Extract the [x, y] coordinate from the center of the cell holding the provided text.  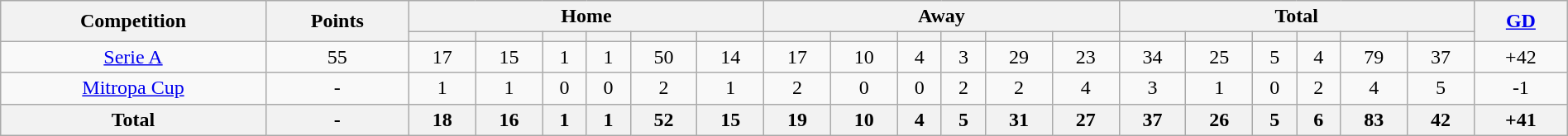
-1 [1522, 88]
Home [586, 16]
+41 [1522, 120]
34 [1153, 57]
14 [731, 57]
27 [1085, 120]
79 [1374, 57]
29 [1019, 57]
42 [1441, 120]
18 [442, 120]
Competition [133, 21]
50 [663, 57]
16 [509, 120]
83 [1374, 120]
55 [337, 57]
52 [663, 120]
GD [1522, 21]
31 [1019, 120]
Away [941, 16]
Serie A [133, 57]
25 [1219, 57]
23 [1085, 57]
Points [337, 21]
26 [1219, 120]
+42 [1522, 57]
Mitropa Cup [133, 88]
6 [1318, 120]
19 [797, 120]
